Capture the cell that displays the provided text and extract its (x, y) central coordinate. 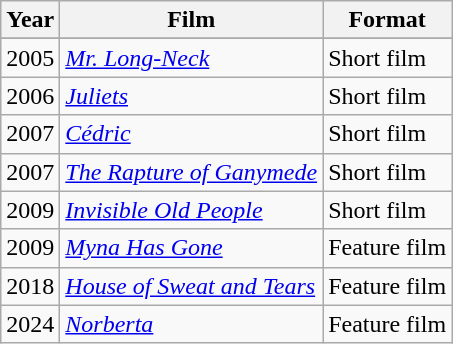
Mr. Long-Neck (192, 58)
2018 (30, 286)
Format (388, 20)
2024 (30, 324)
The Rapture of Ganymede (192, 172)
Year (30, 20)
Invisible Old People (192, 210)
House of Sweat and Tears (192, 286)
Norberta (192, 324)
2006 (30, 96)
Cédric (192, 134)
Film (192, 20)
Myna Has Gone (192, 248)
Juliets (192, 96)
2005 (30, 58)
